Scan for the cell matching the given text and deliver its (X, Y) coordinate at center. 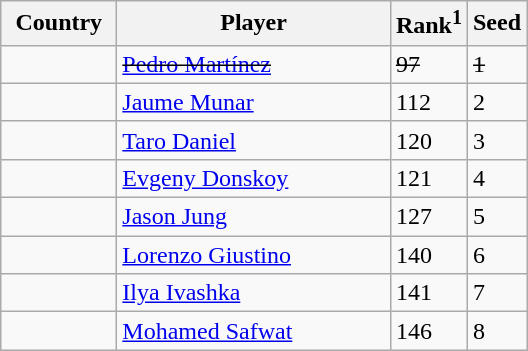
5 (496, 217)
8 (496, 331)
3 (496, 140)
Mohamed Safwat (254, 331)
Lorenzo Giustino (254, 255)
121 (428, 178)
7 (496, 293)
Jason Jung (254, 217)
1 (496, 64)
Player (254, 24)
120 (428, 140)
6 (496, 255)
140 (428, 255)
4 (496, 178)
Ilya Ivashka (254, 293)
112 (428, 102)
Seed (496, 24)
Evgeny Donskoy (254, 178)
141 (428, 293)
Rank1 (428, 24)
Pedro Martínez (254, 64)
146 (428, 331)
Country (59, 24)
127 (428, 217)
Taro Daniel (254, 140)
Jaume Munar (254, 102)
97 (428, 64)
2 (496, 102)
